From the cell containing the given text, extract its center point as [x, y] coordinate. 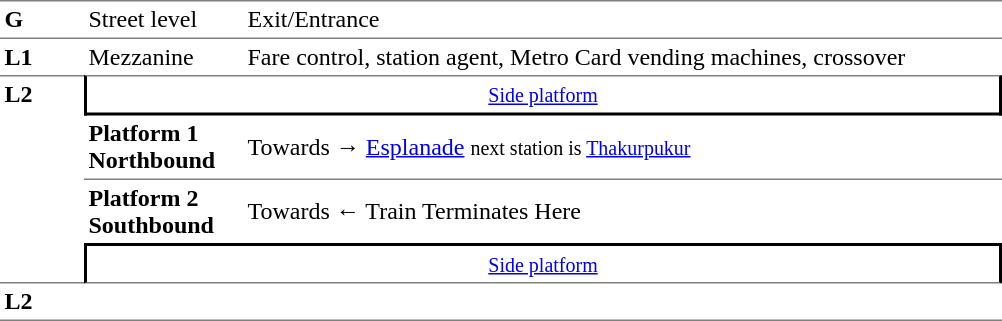
Platform 1Northbound [164, 148]
Fare control, station agent, Metro Card vending machines, crossover [622, 57]
Platform 2Southbound [164, 212]
L1 [42, 57]
Exit/Entrance [622, 20]
Street level [164, 20]
L2 [42, 179]
G [42, 20]
Mezzanine [164, 57]
Towards → Esplanade next station is Thakurpukur [622, 148]
Towards ← Train Terminates Here [622, 212]
